Pinpoint the cell where the given text exists, returning its (X, Y) midpoint coordinate. 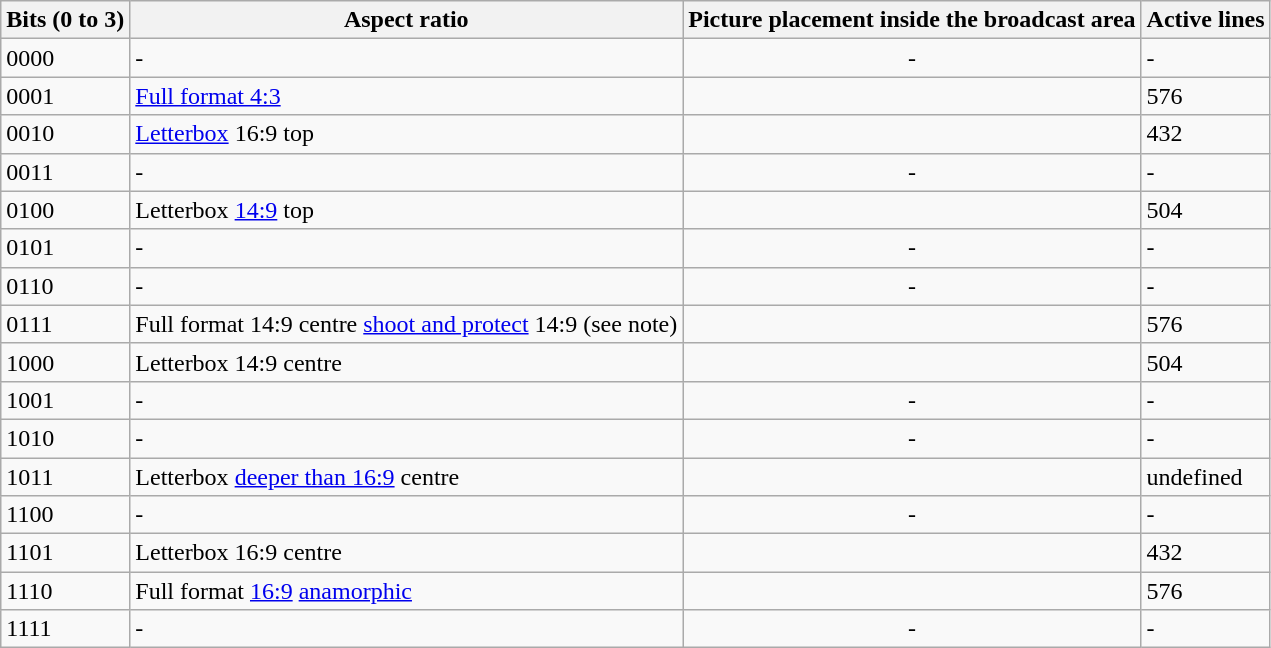
Picture placement inside the broadcast area (912, 20)
0101 (66, 248)
1001 (66, 400)
Full format 16:9 anamorphic (406, 591)
Letterbox 14:9 top (406, 210)
0000 (66, 58)
Active lines (1206, 20)
0100 (66, 210)
1101 (66, 553)
Letterbox 16:9 top (406, 134)
1110 (66, 591)
1000 (66, 362)
Full format 14:9 centre shoot and protect 14:9 (see note) (406, 324)
0111 (66, 324)
Letterbox 14:9 centre (406, 362)
1011 (66, 477)
0010 (66, 134)
undefined (1206, 477)
Full format 4:3 (406, 96)
Letterbox 16:9 centre (406, 553)
Bits (0 to 3) (66, 20)
1010 (66, 438)
Letterbox deeper than 16:9 centre (406, 477)
1100 (66, 515)
0110 (66, 286)
0011 (66, 172)
1111 (66, 629)
0001 (66, 96)
Aspect ratio (406, 20)
